Determine the (x, y) coordinate at the center of the cell enclosing the given text.  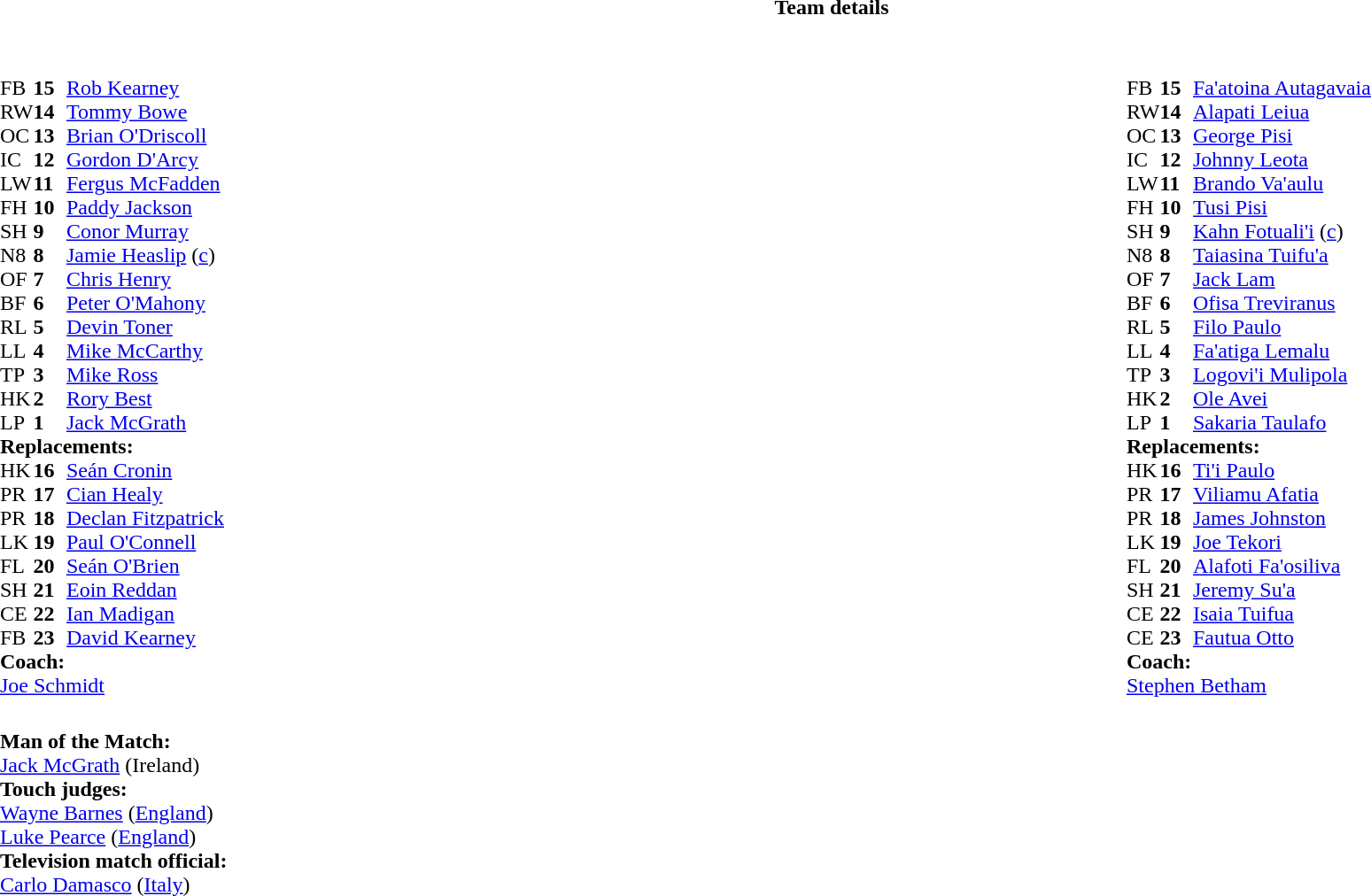
Seán O'Brien (145, 567)
Cian Healy (145, 494)
Seán Cronin (145, 471)
Conor Murray (145, 232)
Fautua Otto (1282, 637)
Ti'i Paulo (1282, 471)
Kahn Fotuali'i (c) (1282, 232)
Peter O'Mahony (145, 303)
Jeremy Su'a (1282, 590)
Sakaria Taulafo (1282, 423)
Jack McGrath (145, 423)
Fa'atiga Lemalu (1282, 351)
Filo Paulo (1282, 328)
Joe Schmidt (112, 685)
Paddy Jackson (145, 207)
Ian Madigan (145, 614)
Tommy Bowe (145, 112)
Logovi'i Mulipola (1282, 375)
Ole Avei (1282, 398)
Ofisa Treviranus (1282, 303)
Eoin Reddan (145, 590)
Stephen Betham (1249, 685)
Joe Tekori (1282, 542)
Brian O'Driscoll (145, 136)
David Kearney (145, 637)
Rory Best (145, 398)
Jack Lam (1282, 280)
James Johnston (1282, 519)
Mike Ross (145, 375)
Devin Toner (145, 328)
Alafoti Fa'osiliva (1282, 567)
Declan Fitzpatrick (145, 519)
Isaia Tuifua (1282, 614)
Tusi Pisi (1282, 207)
Alapati Leiua (1282, 112)
Mike McCarthy (145, 351)
Brando Va'aulu (1282, 184)
Paul O'Connell (145, 542)
Chris Henry (145, 280)
Taiasina Tuifu'a (1282, 255)
Fergus McFadden (145, 184)
Fa'atoina Autagavaia (1282, 89)
Viliamu Afatia (1282, 494)
Rob Kearney (145, 89)
Johnny Leota (1282, 159)
George Pisi (1282, 136)
Gordon D'Arcy (145, 159)
Jamie Heaslip (c) (145, 255)
